Determine the (X, Y) coordinate at the center of the cell enclosing the given text.  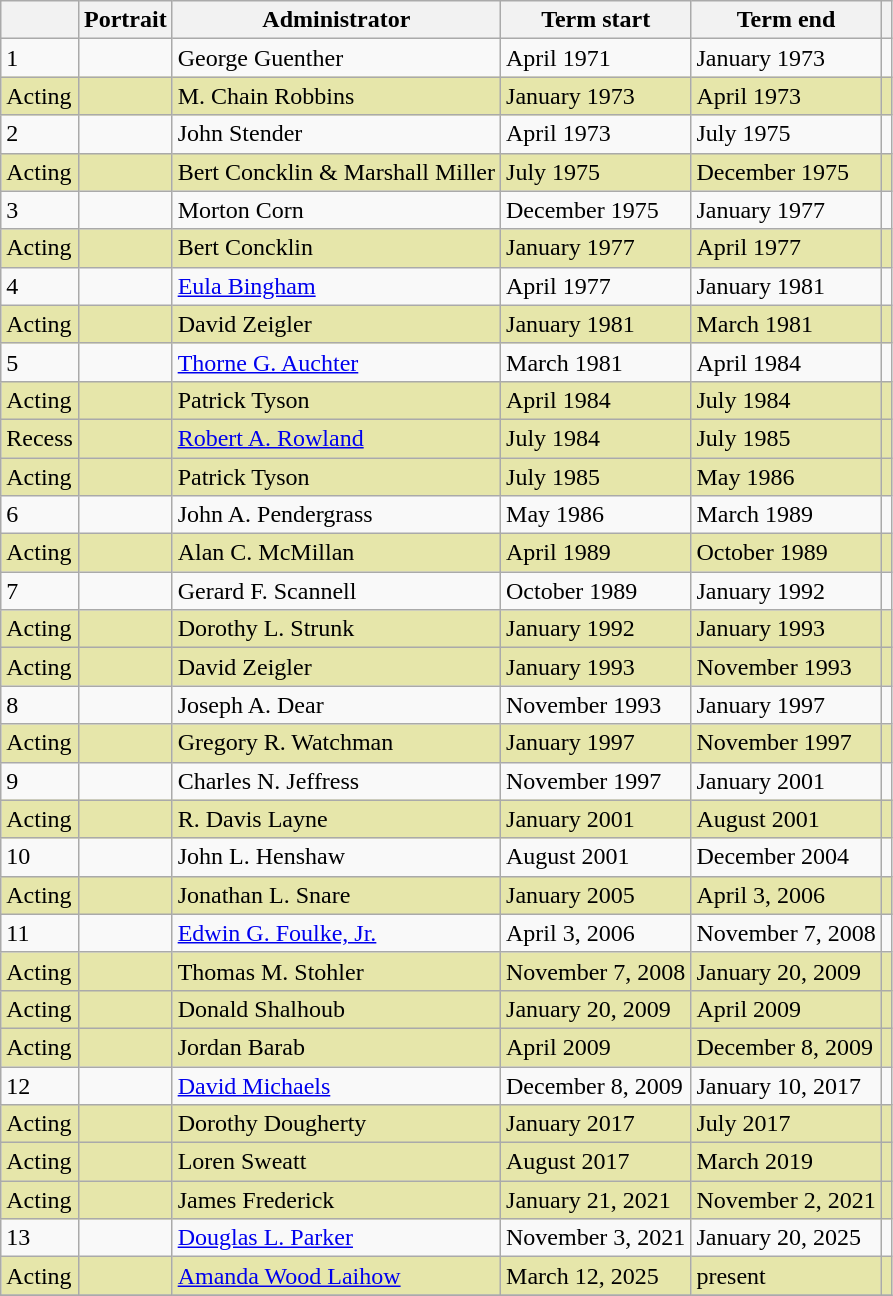
3 (40, 210)
M. Chain Robbins (336, 96)
R. Davis Layne (336, 819)
Bert Concklin (336, 248)
1 (40, 58)
March 12, 2025 (596, 1276)
April 1971 (596, 58)
Edwin G. Foulke, Jr. (336, 933)
January 10, 2017 (786, 1085)
November 2, 2021 (786, 1200)
Administrator (336, 20)
4 (40, 286)
January 20, 2025 (786, 1238)
Dorothy L. Strunk (336, 629)
7 (40, 591)
January 2005 (596, 895)
John L. Henshaw (336, 857)
2 (40, 134)
July 2017 (786, 1124)
December 2004 (786, 857)
6 (40, 515)
Jordan Barab (336, 1047)
Gregory R. Watchman (336, 743)
Dorothy Dougherty (336, 1124)
George Guenther (336, 58)
Morton Corn (336, 210)
James Frederick (336, 1200)
5 (40, 362)
Alan C. McMillan (336, 553)
Portrait (125, 20)
9 (40, 781)
Amanda Wood Laihow (336, 1276)
Thorne G. Auchter (336, 362)
Thomas M. Stohler (336, 971)
10 (40, 857)
March 2019 (786, 1162)
8 (40, 705)
Recess (40, 438)
Robert A. Rowland (336, 438)
John Stender (336, 134)
March 1989 (786, 515)
Douglas L. Parker (336, 1238)
Bert Concklin & Marshall Miller (336, 172)
Joseph A. Dear (336, 705)
January 21, 2021 (596, 1200)
January 2017 (596, 1124)
John A. Pendergrass (336, 515)
Loren Sweatt (336, 1162)
Gerard F. Scannell (336, 591)
Term end (786, 20)
13 (40, 1238)
Eula Bingham (336, 286)
Term start (596, 20)
November 3, 2021 (596, 1238)
present (786, 1276)
Jonathan L. Snare (336, 895)
David Michaels (336, 1085)
August 2017 (596, 1162)
Donald Shalhoub (336, 1009)
April 1989 (596, 553)
Charles N. Jeffress (336, 781)
12 (40, 1085)
11 (40, 933)
